Detect which cell encompasses the target text, then output its [X, Y] center coordinate. 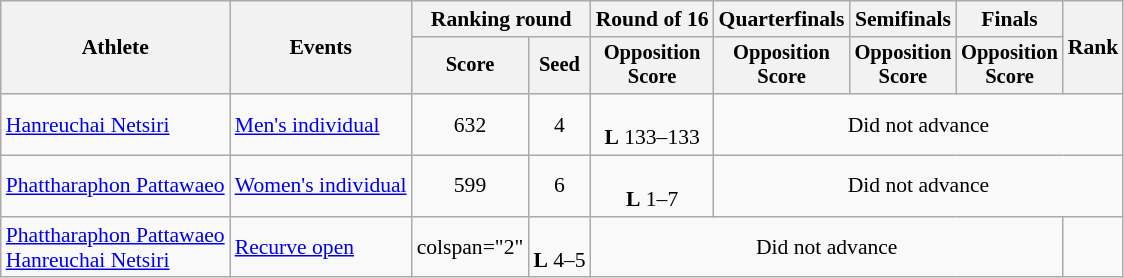
colspan="2" [470, 248]
599 [470, 186]
Finals [1010, 19]
Round of 16 [652, 19]
632 [470, 124]
L 4–5 [559, 248]
Ranking round [502, 19]
Rank [1094, 48]
L 1–7 [652, 186]
6 [559, 186]
Score [470, 66]
Hanreuchai Netsiri [116, 124]
Phattharaphon PattawaeoHanreuchai Netsiri [116, 248]
4 [559, 124]
Athlete [116, 48]
Events [321, 48]
Recurve open [321, 248]
Women's individual [321, 186]
Phattharaphon Pattawaeo [116, 186]
Seed [559, 66]
Quarterfinals [782, 19]
L 133–133 [652, 124]
Men's individual [321, 124]
Semifinals [904, 19]
